Find where the given text appears and provide that cell's center as [X, Y] coordinate. 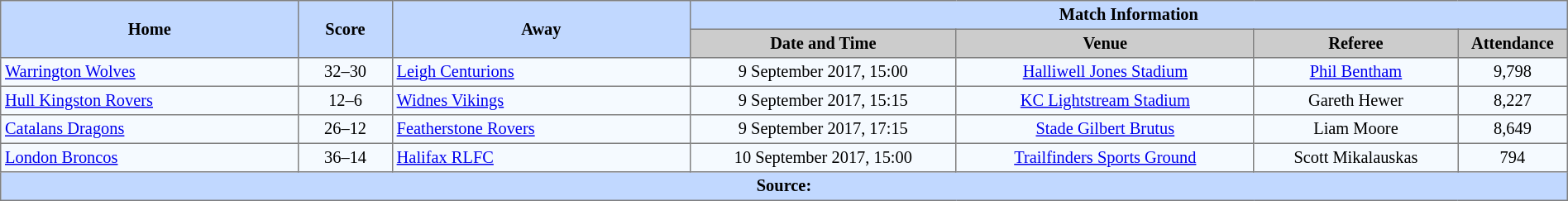
10 September 2017, 15:00 [823, 157]
Scott Mikalauskas [1355, 157]
Stade Gilbert Brutus [1105, 129]
Home [150, 30]
Match Information [1128, 15]
Gareth Hewer [1355, 100]
Hull Kingston Rovers [150, 100]
Trailfinders Sports Ground [1105, 157]
Score [346, 30]
26–12 [346, 129]
Featherstone Rovers [541, 129]
Halifax RLFC [541, 157]
Catalans Dragons [150, 129]
Venue [1105, 43]
9,798 [1513, 72]
Warrington Wolves [150, 72]
Attendance [1513, 43]
Widnes Vikings [541, 100]
Halliwell Jones Stadium [1105, 72]
36–14 [346, 157]
9 September 2017, 15:15 [823, 100]
9 September 2017, 17:15 [823, 129]
KC Lightstream Stadium [1105, 100]
Phil Bentham [1355, 72]
8,649 [1513, 129]
London Broncos [150, 157]
Source: [784, 186]
8,227 [1513, 100]
Liam Moore [1355, 129]
Away [541, 30]
9 September 2017, 15:00 [823, 72]
12–6 [346, 100]
Leigh Centurions [541, 72]
Referee [1355, 43]
Date and Time [823, 43]
32–30 [346, 72]
794 [1513, 157]
